Provide the [X, Y] coordinate of the cell's center where the given text is located.  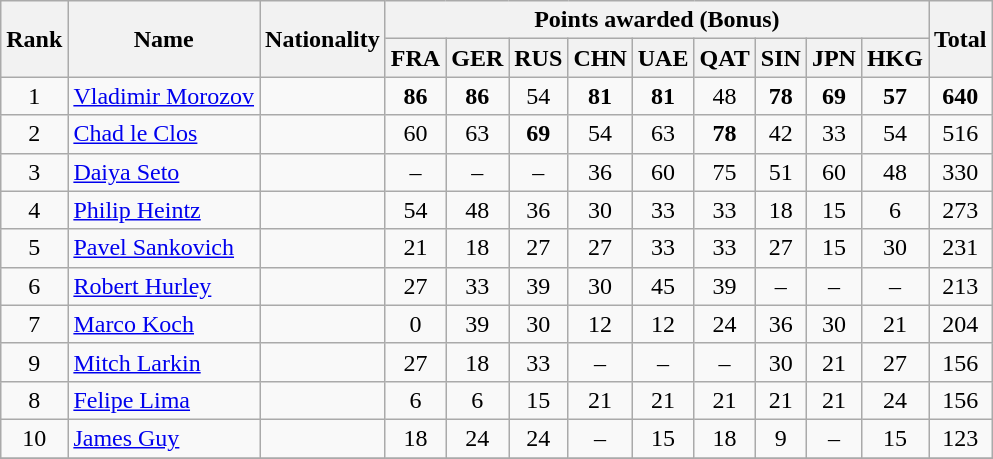
Felipe Lima [164, 400]
Marco Koch [164, 324]
273 [960, 210]
Mitch Larkin [164, 362]
213 [960, 286]
4 [34, 210]
Philip Heintz [164, 210]
231 [960, 248]
Points awarded (Bonus) [656, 20]
7 [34, 324]
8 [34, 400]
CHN [600, 58]
FRA [415, 58]
330 [960, 172]
Vladimir Morozov [164, 96]
Robert Hurley [164, 286]
640 [960, 96]
JPN [834, 58]
2 [34, 134]
75 [724, 172]
45 [663, 286]
UAE [663, 58]
42 [780, 134]
204 [960, 324]
10 [34, 438]
57 [894, 96]
Chad le Clos [164, 134]
Rank [34, 39]
GER [478, 58]
QAT [724, 58]
5 [34, 248]
516 [960, 134]
51 [780, 172]
SIN [780, 58]
0 [415, 324]
3 [34, 172]
Pavel Sankovich [164, 248]
Total [960, 39]
James Guy [164, 438]
RUS [538, 58]
Daiya Seto [164, 172]
Name [164, 39]
Nationality [323, 39]
HKG [894, 58]
123 [960, 438]
1 [34, 96]
